Find where the given text appears and provide that cell's center as [x, y] coordinate. 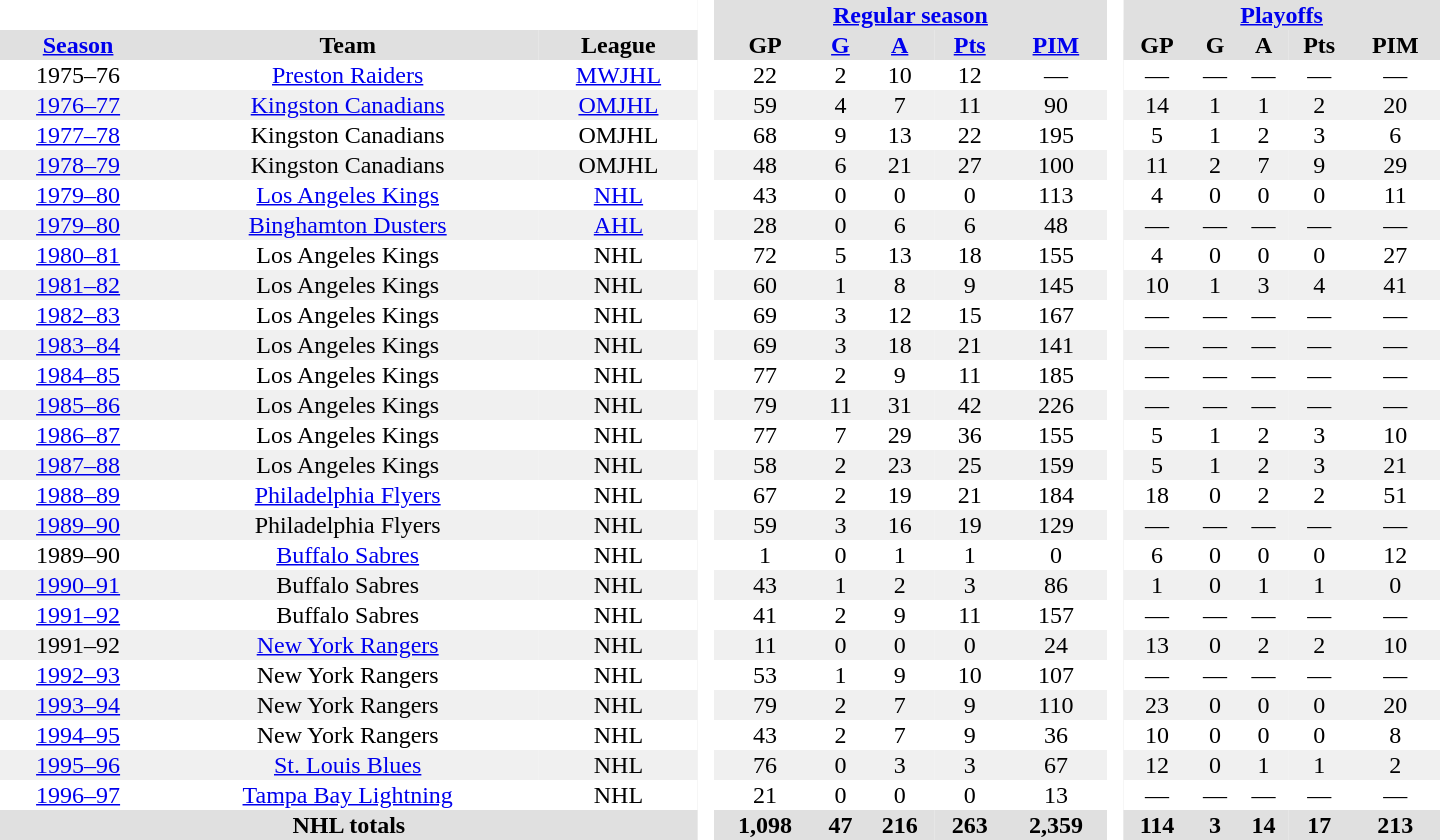
159 [1056, 465]
1992–93 [78, 675]
25 [970, 465]
1981–82 [78, 285]
1990–91 [78, 585]
Team [348, 45]
Tampa Bay Lightning [348, 795]
263 [970, 825]
1976–77 [78, 105]
St. Louis Blues [348, 765]
1993–94 [78, 705]
28 [765, 225]
1,098 [765, 825]
1994–95 [78, 735]
107 [1056, 675]
1980–81 [78, 255]
47 [840, 825]
Preston Raiders [348, 75]
Binghamton Dusters [348, 225]
167 [1056, 315]
68 [765, 135]
213 [1396, 825]
90 [1056, 105]
1988–89 [78, 495]
53 [765, 675]
1996–97 [78, 795]
60 [765, 285]
114 [1157, 825]
2,359 [1056, 825]
1986–87 [78, 435]
185 [1056, 375]
129 [1056, 525]
1995–96 [78, 765]
17 [1320, 825]
31 [900, 405]
1982–83 [78, 315]
76 [765, 765]
1985–86 [78, 405]
AHL [618, 225]
1983–84 [78, 345]
1984–85 [78, 375]
100 [1056, 165]
141 [1056, 345]
Regular season [910, 15]
1977–78 [78, 135]
Season [78, 45]
113 [1056, 195]
58 [765, 465]
1975–76 [78, 75]
15 [970, 315]
226 [1056, 405]
1987–88 [78, 465]
NHL totals [349, 825]
Playoffs [1282, 15]
1978–79 [78, 165]
League [618, 45]
184 [1056, 495]
195 [1056, 135]
MWJHL [618, 75]
86 [1056, 585]
16 [900, 525]
216 [900, 825]
157 [1056, 615]
51 [1396, 495]
72 [765, 255]
110 [1056, 705]
42 [970, 405]
145 [1056, 285]
24 [1056, 645]
